Locate the cell with the specified text and output its [X, Y] center coordinate. 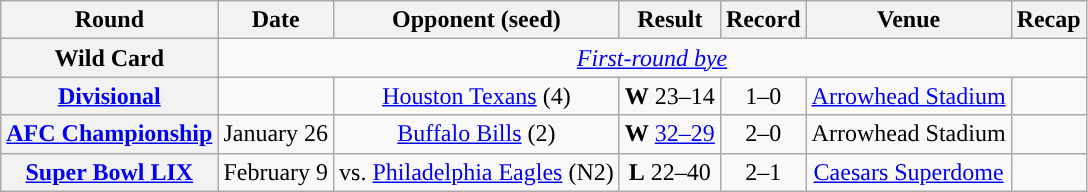
Houston Texans (4) [477, 96]
Result [670, 20]
2–0 [763, 134]
Wild Card [110, 58]
AFC Championship [110, 134]
January 26 [276, 134]
1–0 [763, 96]
Caesars Superdome [908, 172]
W 32–29 [670, 134]
W 23–14 [670, 96]
Super Bowl LIX [110, 172]
L 22–40 [670, 172]
February 9 [276, 172]
Venue [908, 20]
2–1 [763, 172]
Record [763, 20]
Date [276, 20]
Buffalo Bills (2) [477, 134]
First-round bye [652, 58]
vs. Philadelphia Eagles (N2) [477, 172]
Divisional [110, 96]
Recap [1048, 20]
Opponent (seed) [477, 20]
Round [110, 20]
